Return (x, y) of the center of cell containing provided text 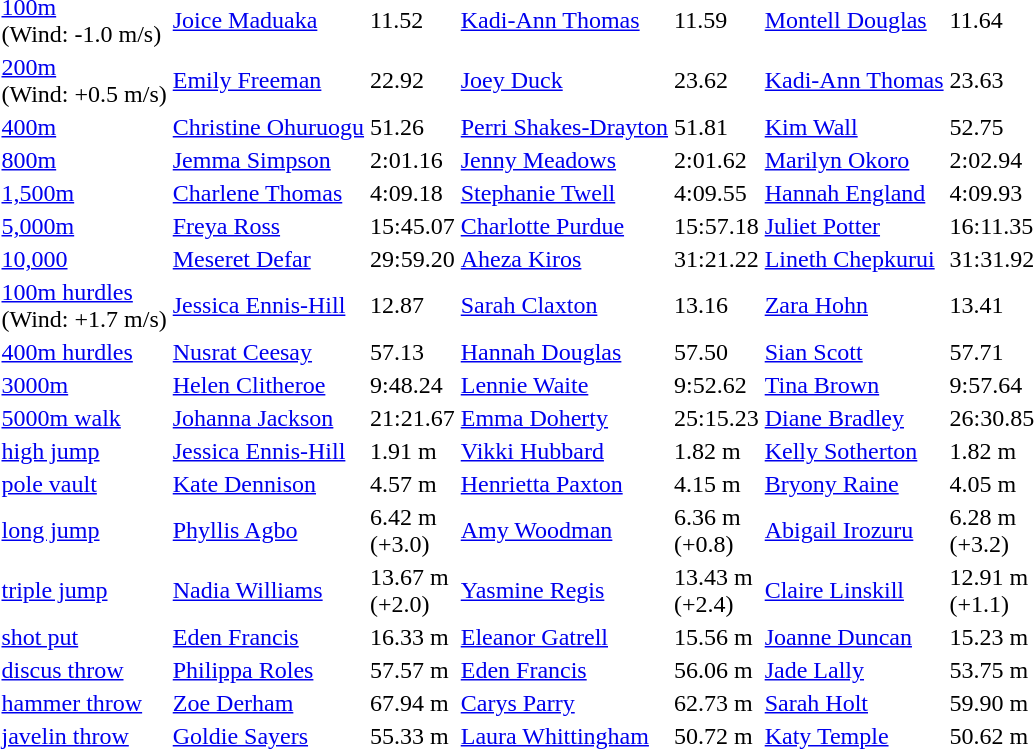
10,000 (84, 259)
Vikki Hubbard (564, 451)
Johanna Jackson (268, 418)
Tina Brown (854, 385)
31:21.22 (717, 259)
Jemma Simpson (268, 160)
Claire Linskill (854, 590)
Perri Shakes-Drayton (564, 127)
Zara Hohn (854, 306)
Nadia Williams (268, 590)
Diane Bradley (854, 418)
Charlene Thomas (268, 193)
high jump (84, 451)
67.94 m (413, 703)
6.42 m (+3.0) (413, 530)
13.67 m(+2.0) (413, 590)
triple jump (84, 590)
9:52.62 (717, 385)
Yasmine Regis (564, 590)
25:15.23 (717, 418)
Kim Wall (854, 127)
Hannah England (854, 193)
Emma Doherty (564, 418)
Charlotte Purdue (564, 226)
400m hurdles (84, 352)
Aheza Kiros (564, 259)
4:09.18 (413, 193)
62.73 m (717, 703)
Kate Dennison (268, 484)
Jenny Meadows (564, 160)
1.91 m (413, 451)
4:09.55 (717, 193)
Joanne Duncan (854, 637)
Meseret Defar (268, 259)
6.36 m(+0.8) (717, 530)
29:59.20 (413, 259)
22.92 (413, 80)
Eleanor Gatrell (564, 637)
15:45.07 (413, 226)
Lennie Waite (564, 385)
Philippa Roles (268, 670)
4.57 m (413, 484)
Lineth Chepkurui (854, 259)
200m(Wind: +0.5 m/s) (84, 80)
Jade Lally (854, 670)
13.43 m (+2.4) (717, 590)
5,000m (84, 226)
Henrietta Paxton (564, 484)
Amy Woodman (564, 530)
Stephanie Twell (564, 193)
3000m (84, 385)
5000m walk (84, 418)
shot put (84, 637)
2:01.62 (717, 160)
400m (84, 127)
100m hurdles(Wind: +1.7 m/s) (84, 306)
pole vault (84, 484)
57.57 m (413, 670)
Phyllis Agbo (268, 530)
Sarah Claxton (564, 306)
16.33 m (413, 637)
4.15 m (717, 484)
13.16 (717, 306)
Marilyn Okoro (854, 160)
Hannah Douglas (564, 352)
Joey Duck (564, 80)
21:21.67 (413, 418)
hammer throw (84, 703)
Carys Parry (564, 703)
long jump (84, 530)
Emily Freeman (268, 80)
57.50 (717, 352)
1.82 m (717, 451)
15.56 m (717, 637)
Helen Clitheroe (268, 385)
Bryony Raine (854, 484)
2:01.16 (413, 160)
Nusrat Ceesay (268, 352)
800m (84, 160)
56.06 m (717, 670)
57.13 (413, 352)
Freya Ross (268, 226)
Christine Ohuruogu (268, 127)
51.81 (717, 127)
Kelly Sotherton (854, 451)
Zoe Derham (268, 703)
15:57.18 (717, 226)
12.87 (413, 306)
Sarah Holt (854, 703)
1,500m (84, 193)
discus throw (84, 670)
23.62 (717, 80)
51.26 (413, 127)
Sian Scott (854, 352)
Kadi-Ann Thomas (854, 80)
Juliet Potter (854, 226)
Abigail Irozuru (854, 530)
9:48.24 (413, 385)
